Identify which cell holds the provided text, then report its (x, y) central coordinate. 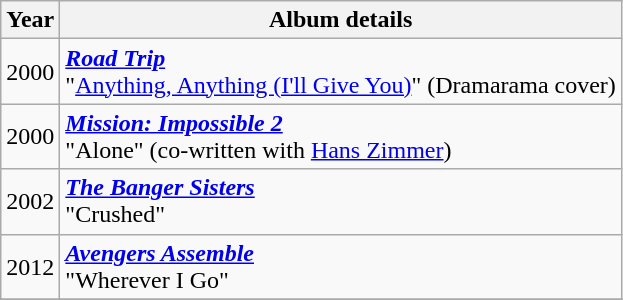
The Banger Sisters"Crushed" (341, 202)
Avengers Assemble"Wherever I Go" (341, 266)
2012 (30, 266)
2002 (30, 202)
Year (30, 20)
Road Trip"Anything, Anything (I'll Give You)" (Dramarama cover) (341, 72)
Mission: Impossible 2"Alone" (co-written with Hans Zimmer) (341, 136)
Album details (341, 20)
